Capture the cell that displays the provided text and extract its (x, y) central coordinate. 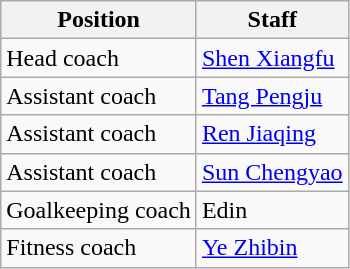
Shen Xiangfu (272, 58)
Ren Jiaqing (272, 134)
Goalkeeping coach (99, 210)
Staff (272, 20)
Sun Chengyao (272, 172)
Ye Zhibin (272, 248)
Position (99, 20)
Fitness coach (99, 248)
Tang Pengju (272, 96)
Edin (272, 210)
Head coach (99, 58)
